Return (X, Y) of the center of cell containing provided text 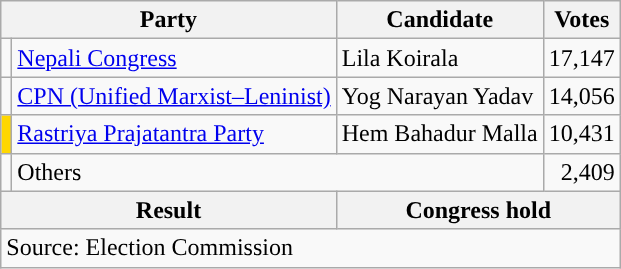
Votes (582, 20)
Lila Koirala (440, 58)
Hem Bahadur Malla (440, 134)
2,409 (582, 172)
Yog Narayan Yadav (440, 96)
14,056 (582, 96)
Rastriya Prajatantra Party (174, 134)
10,431 (582, 134)
CPN (Unified Marxist–Leninist) (174, 96)
Nepali Congress (174, 58)
Others (278, 172)
17,147 (582, 58)
Result (168, 210)
Party (168, 20)
Candidate (440, 20)
Congress hold (478, 210)
Source: Election Commission (311, 248)
